Search for the cell housing the specified text and yield its (x, y) center coordinate. 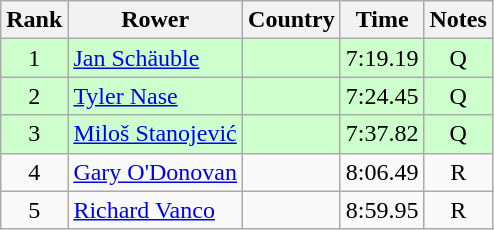
Notes (458, 20)
Gary O'Donovan (156, 172)
Jan Schäuble (156, 58)
Richard Vanco (156, 210)
7:24.45 (382, 96)
2 (34, 96)
3 (34, 134)
Miloš Stanojević (156, 134)
Rank (34, 20)
Time (382, 20)
8:06.49 (382, 172)
8:59.95 (382, 210)
4 (34, 172)
Rower (156, 20)
5 (34, 210)
Tyler Nase (156, 96)
7:19.19 (382, 58)
1 (34, 58)
Country (292, 20)
7:37.82 (382, 134)
